Return the [x, y] coordinate for the center point of the cell that contains the specified text.  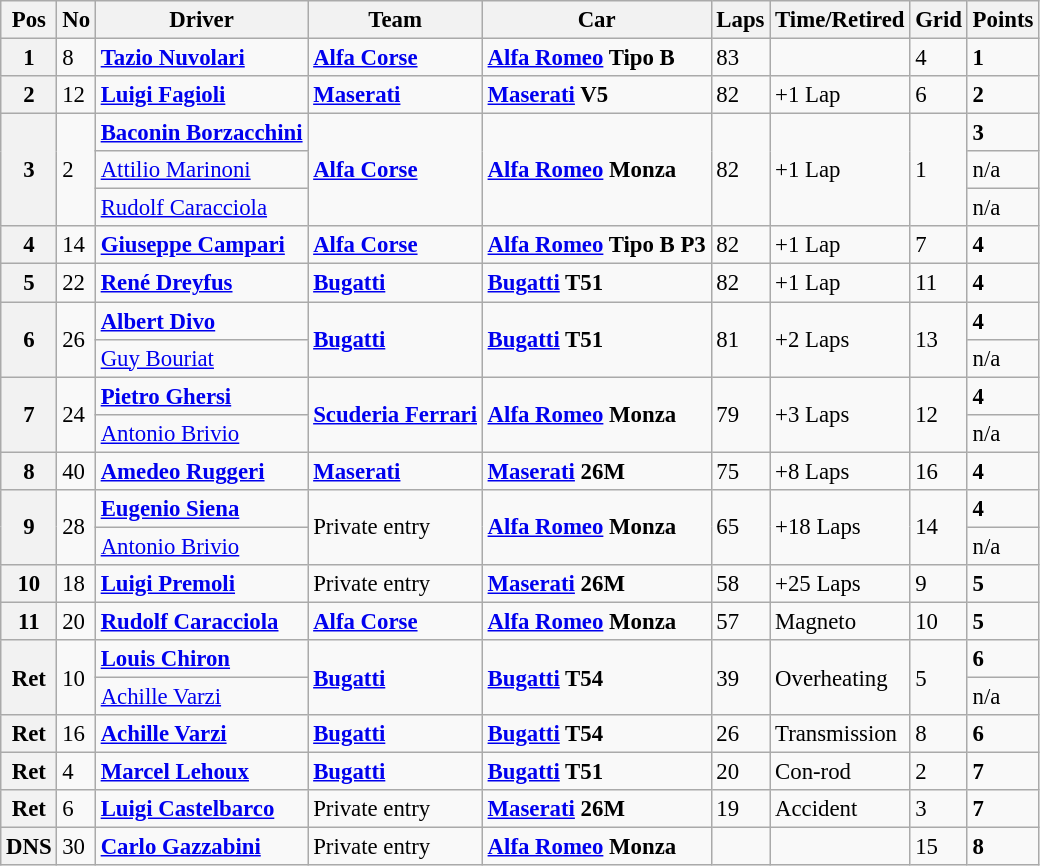
+25 Laps [840, 584]
39 [740, 678]
58 [740, 584]
Alfa Romeo Tipo B [596, 58]
René Dreyfus [201, 283]
18 [76, 584]
Accident [840, 809]
Magneto [840, 621]
Team [395, 20]
+18 Laps [840, 528]
24 [76, 414]
+2 Laps [840, 340]
Transmission [840, 734]
28 [76, 528]
Eugenio Siena [201, 509]
79 [740, 414]
Time/Retired [840, 20]
+8 Laps [840, 471]
Luigi Premoli [201, 584]
Grid [938, 20]
No [76, 20]
Luigi Fagioli [201, 95]
15 [938, 847]
22 [76, 283]
83 [740, 58]
75 [740, 471]
Carlo Gazzabini [201, 847]
Points [1002, 20]
Amedeo Ruggeri [201, 471]
Louis Chiron [201, 659]
Luigi Castelbarco [201, 809]
13 [938, 340]
65 [740, 528]
Car [596, 20]
DNS [29, 847]
81 [740, 340]
Scuderia Ferrari [395, 414]
Driver [201, 20]
Attilio Marinoni [201, 170]
Maserati V5 [596, 95]
Giuseppe Campari [201, 245]
Alfa Romeo Tipo B P3 [596, 245]
Overheating [840, 678]
Con-rod [840, 772]
40 [76, 471]
+3 Laps [840, 414]
19 [740, 809]
Guy Bouriat [201, 358]
Pietro Ghersi [201, 396]
Albert Divo [201, 321]
Pos [29, 20]
30 [76, 847]
Tazio Nuvolari [201, 58]
Marcel Lehoux [201, 772]
57 [740, 621]
Laps [740, 20]
Baconin Borzacchini [201, 133]
